Pinpoint the cell where the given text exists, returning its (x, y) midpoint coordinate. 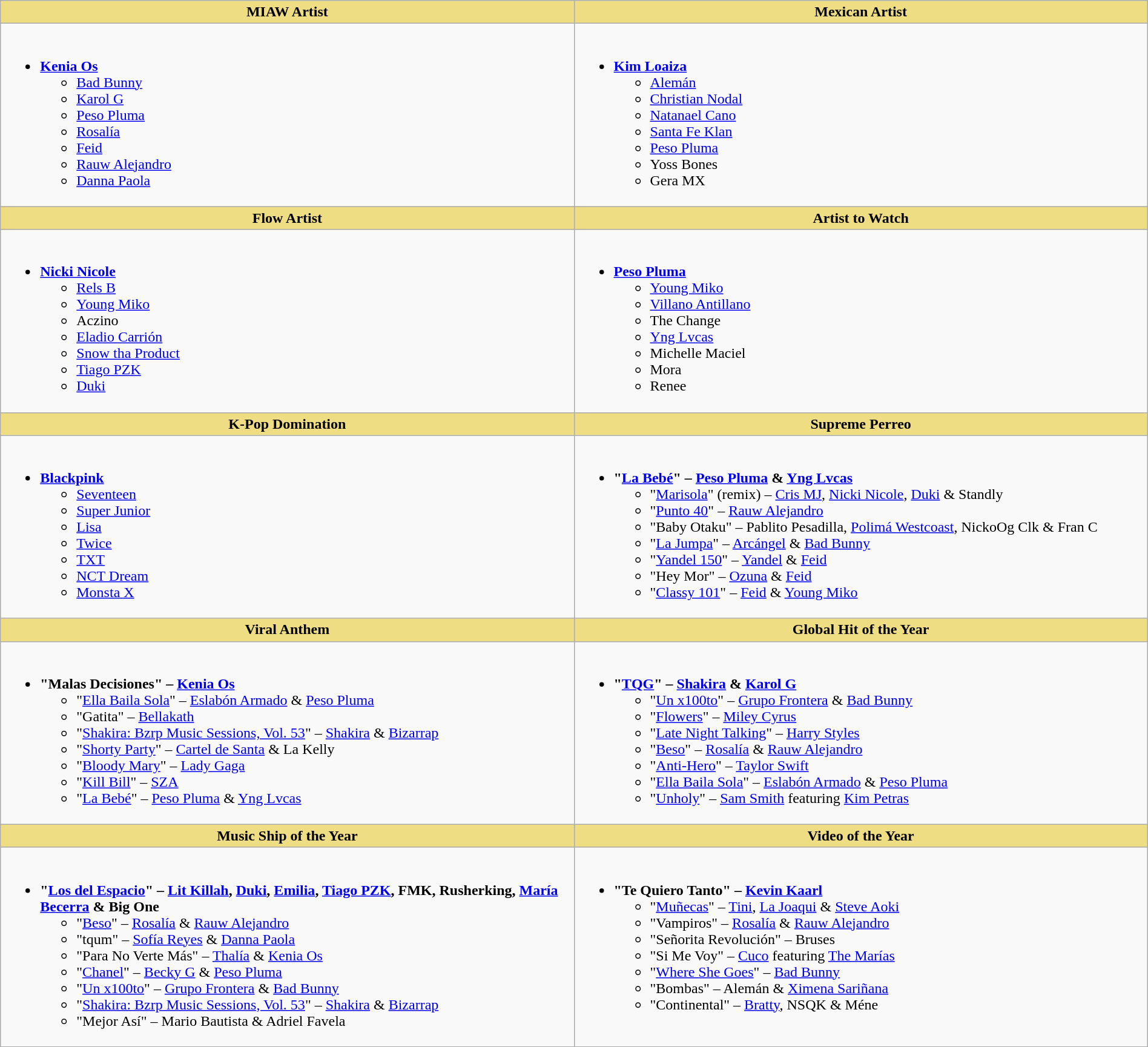
Music Ship of the Year (287, 836)
Video of the Year (861, 836)
K-Pop Domination (287, 424)
Viral Anthem (287, 630)
Kim LoaizaAlemánChristian NodalNatanael CanoSanta Fe KlanPeso PlumaYoss BonesGera MX (861, 115)
Peso PlumaYoung MikoVillano AntillanoThe ChangeYng LvcasMichelle MacielMoraRenee (861, 321)
Artist to Watch (861, 218)
Nicki NicoleRels BYoung MikoAczinoEladio CarriónSnow tha ProductTiago PZKDuki (287, 321)
BlackpinkSeventeenSuper JuniorLisaTwiceTXTNCT DreamMonsta X (287, 527)
Mexican Artist (861, 12)
Global Hit of the Year (861, 630)
Flow Artist (287, 218)
MIAW Artist (287, 12)
Kenia Os Bad BunnyKarol GPeso PlumaRosalíaFeidRauw AlejandroDanna Paola (287, 115)
Supreme Perreo (861, 424)
